Return the [x, y] coordinate for the center point of the cell that contains the specified text.  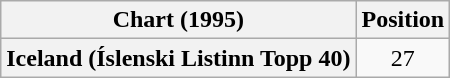
27 [403, 58]
Chart (1995) [178, 20]
Iceland (Íslenski Listinn Topp 40) [178, 58]
Position [403, 20]
